Output the (X, Y) coordinate of the center of the cell containing the given text.  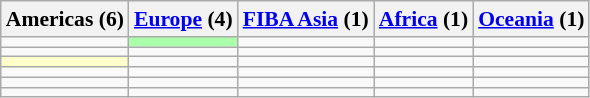
Africa (1) (424, 19)
Americas (6) (65, 19)
Europe (4) (184, 19)
FIBA Asia (1) (306, 19)
Oceania (1) (531, 19)
